For the text-containing cell, return its midpoint in [X, Y] coordinate format. 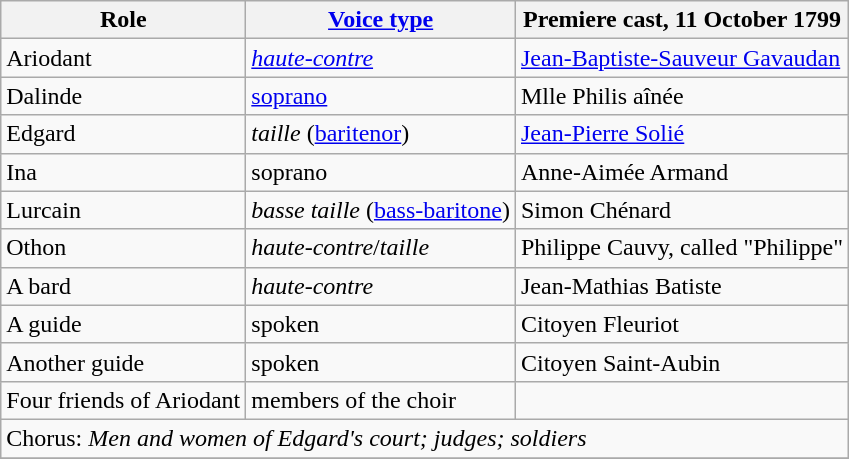
Anne-Aimée Armand [682, 172]
Mlle Philis aînée [682, 96]
Four friends of Ariodant [124, 400]
Dalinde [124, 96]
Voice type [381, 20]
Chorus: Men and women of Edgard's court; judges; soldiers [425, 438]
Simon Chénard [682, 210]
Jean-Baptiste-Sauveur Gavaudan [682, 58]
Lurcain [124, 210]
A bard [124, 286]
Philippe Cauvy, called "Philippe" [682, 248]
A guide [124, 324]
Premiere cast, 11 October 1799 [682, 20]
Citoyen Fleuriot [682, 324]
haute-contre/taille [381, 248]
Othon [124, 248]
Ina [124, 172]
Jean-Pierre Solié [682, 134]
Another guide [124, 362]
Role [124, 20]
Edgard [124, 134]
members of the choir [381, 400]
Citoyen Saint-Aubin [682, 362]
Jean-Mathias Batiste [682, 286]
taille (baritenor) [381, 134]
basse taille (bass-baritone) [381, 210]
Ariodant [124, 58]
